From the cell containing the given text, extract its center point as (X, Y) coordinate. 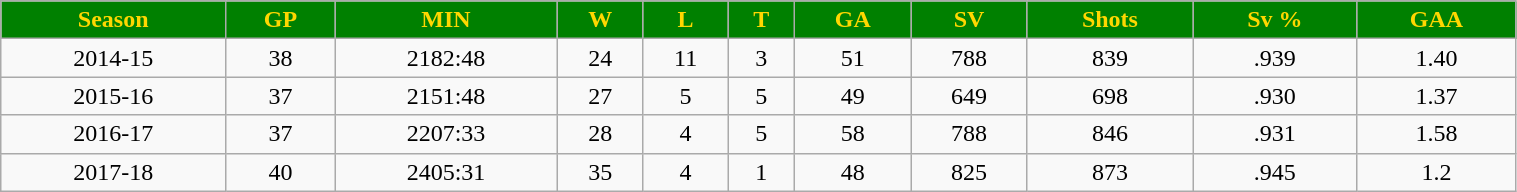
L (685, 20)
.931 (1275, 134)
38 (281, 58)
698 (1110, 96)
873 (1110, 172)
2015-16 (114, 96)
MIN (446, 20)
846 (1110, 134)
49 (853, 96)
51 (853, 58)
.930 (1275, 96)
839 (1110, 58)
GAA (1436, 20)
11 (685, 58)
1.40 (1436, 58)
2014-15 (114, 58)
2017-18 (114, 172)
GA (853, 20)
2016-17 (114, 134)
Sv % (1275, 20)
1.58 (1436, 134)
3 (762, 58)
2182:48 (446, 58)
1.2 (1436, 172)
GP (281, 20)
.939 (1275, 58)
.945 (1275, 172)
27 (600, 96)
35 (600, 172)
825 (969, 172)
48 (853, 172)
1.37 (1436, 96)
28 (600, 134)
Season (114, 20)
W (600, 20)
1 (762, 172)
58 (853, 134)
SV (969, 20)
2405:31 (446, 172)
2151:48 (446, 96)
40 (281, 172)
T (762, 20)
Shots (1110, 20)
649 (969, 96)
2207:33 (446, 134)
24 (600, 58)
